Search for the cell housing the specified text and yield its [x, y] center coordinate. 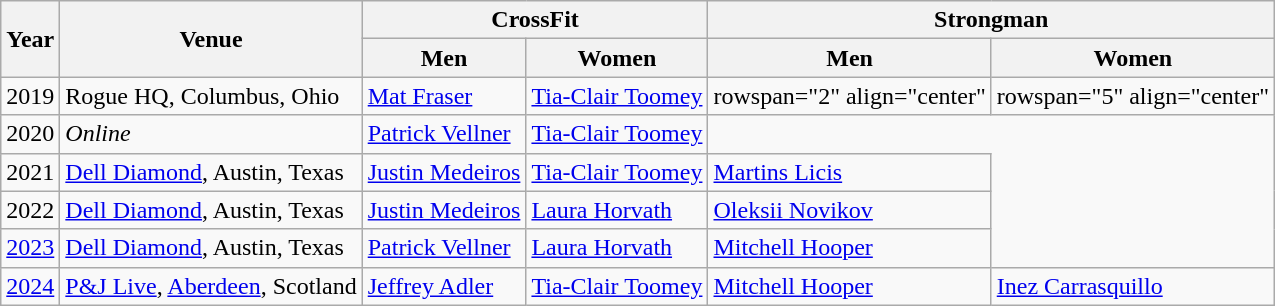
Martins Licis [850, 172]
Venue [211, 39]
Online [211, 134]
2021 [30, 172]
2023 [30, 248]
2024 [30, 286]
2022 [30, 210]
2020 [30, 134]
CrossFit [535, 20]
Inez Carrasquillo [1132, 286]
Strongman [991, 20]
P&J Live, Aberdeen, Scotland [211, 286]
Mat Fraser [444, 96]
Oleksii Novikov [850, 210]
rowspan="2" align="center" [850, 96]
2019 [30, 96]
Year [30, 39]
Rogue HQ, Columbus, Ohio [211, 96]
rowspan="5" align="center" [1132, 96]
Jeffrey Adler [444, 286]
